Provide the [X, Y] coordinate of the cell's center where the given text is located.  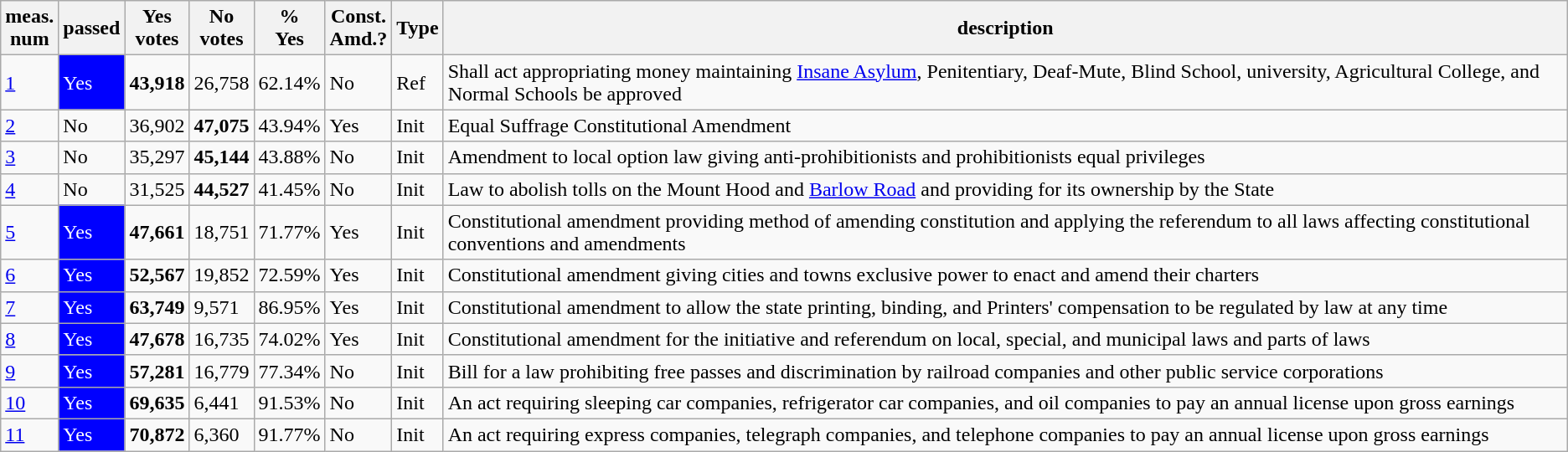
91.77% [290, 434]
86.95% [290, 307]
An act requiring sleeping car companies, refrigerator car companies, and oil companies to pay an annual license upon gross earnings [1005, 403]
2 [30, 126]
Ref [417, 82]
6 [30, 275]
Law to abolish tolls on the Mount Hood and Barlow Road and providing for its ownership by the State [1005, 189]
%Yes [290, 28]
9,571 [221, 307]
41.45% [290, 189]
52,567 [157, 275]
69,635 [157, 403]
43,918 [157, 82]
6,360 [221, 434]
62.14% [290, 82]
47,075 [221, 126]
72.59% [290, 275]
6,441 [221, 403]
meas.num [30, 28]
43.94% [290, 126]
74.02% [290, 339]
44,527 [221, 189]
Yesvotes [157, 28]
18,751 [221, 233]
9 [30, 371]
91.53% [290, 403]
26,758 [221, 82]
47,678 [157, 339]
43.88% [290, 157]
description [1005, 28]
Const.Amd.? [358, 28]
19,852 [221, 275]
31,525 [157, 189]
Type [417, 28]
Constitutional amendment for the initiative and referendum on local, special, and municipal laws and parts of laws [1005, 339]
An act requiring express companies, telegraph companies, and telephone companies to pay an annual license upon gross earnings [1005, 434]
36,902 [157, 126]
63,749 [157, 307]
Bill for a law prohibiting free passes and discrimination by railroad companies and other public service corporations [1005, 371]
47,661 [157, 233]
Novotes [221, 28]
3 [30, 157]
77.34% [290, 371]
16,735 [221, 339]
Equal Suffrage Constitutional Amendment [1005, 126]
57,281 [157, 371]
Constitutional amendment giving cities and towns exclusive power to enact and amend their charters [1005, 275]
35,297 [157, 157]
1 [30, 82]
10 [30, 403]
passed [92, 28]
4 [30, 189]
71.77% [290, 233]
70,872 [157, 434]
5 [30, 233]
8 [30, 339]
11 [30, 434]
Amendment to local option law giving anti-prohibitionists and prohibitionists equal privileges [1005, 157]
45,144 [221, 157]
16,779 [221, 371]
7 [30, 307]
Constitutional amendment to allow the state printing, binding, and Printers' compensation to be regulated by law at any time [1005, 307]
